Locate the cell with the specified text and output its (X, Y) center coordinate. 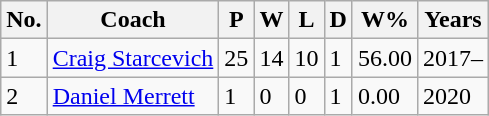
No. (24, 20)
2017– (452, 58)
10 (306, 58)
56.00 (384, 58)
25 (236, 58)
0.00 (384, 96)
Daniel Merrett (133, 96)
P (236, 20)
Craig Starcevich (133, 58)
2 (24, 96)
W (272, 20)
L (306, 20)
W% (384, 20)
Years (452, 20)
Coach (133, 20)
D (338, 20)
2020 (452, 96)
14 (272, 58)
